Output the (x, y) coordinate of the center of the cell containing the given text.  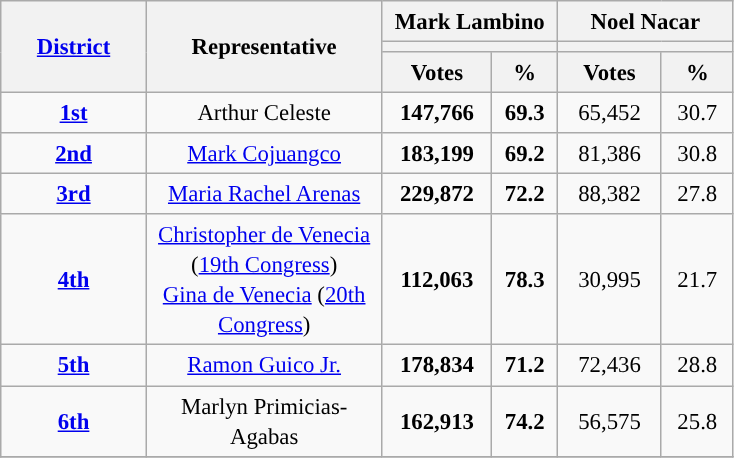
Mark Cojuangco (264, 154)
72,436 (610, 366)
21.7 (697, 280)
Mark Lambino (470, 22)
65,452 (610, 114)
Ramon Guico Jr. (264, 366)
Arthur Celeste (264, 114)
Christopher de Venecia (19th Congress)Gina de Venecia (20th Congress) (264, 280)
4th (74, 280)
72.2 (525, 194)
162,913 (437, 422)
27.8 (697, 194)
Maria Rachel Arenas (264, 194)
88,382 (610, 194)
6th (74, 422)
1st (74, 114)
112,063 (437, 280)
30.7 (697, 114)
25.8 (697, 422)
69.2 (525, 154)
183,199 (437, 154)
81,386 (610, 154)
229,872 (437, 194)
71.2 (525, 366)
5th (74, 366)
56,575 (610, 422)
Noel Nacar (646, 22)
District (74, 47)
178,834 (437, 366)
28.8 (697, 366)
3rd (74, 194)
147,766 (437, 114)
30,995 (610, 280)
69.3 (525, 114)
Representative (264, 47)
2nd (74, 154)
Marlyn Primicias-Agabas (264, 422)
78.3 (525, 280)
74.2 (525, 422)
30.8 (697, 154)
